Determine the [x, y] coordinate at the center of the cell enclosing the given text.  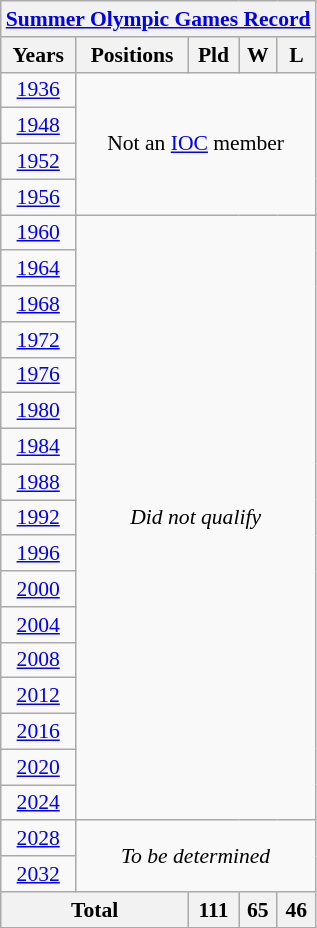
1996 [38, 554]
65 [258, 910]
1968 [38, 304]
Years [38, 55]
2000 [38, 589]
1948 [38, 126]
1972 [38, 340]
1936 [38, 90]
2024 [38, 803]
Summer Olympic Games Record [158, 19]
To be determined [196, 856]
2032 [38, 874]
L [296, 55]
2008 [38, 660]
1952 [38, 162]
Positions [132, 55]
111 [213, 910]
2028 [38, 839]
2012 [38, 696]
W [258, 55]
1992 [38, 518]
Did not qualify [196, 518]
1980 [38, 411]
1960 [38, 233]
Not an IOC member [196, 143]
1956 [38, 197]
1964 [38, 269]
1976 [38, 375]
1984 [38, 447]
1988 [38, 482]
2004 [38, 625]
2020 [38, 767]
2016 [38, 732]
Total [95, 910]
46 [296, 910]
Pld [213, 55]
